Scan for the cell matching the given text and deliver its [X, Y] coordinate at center. 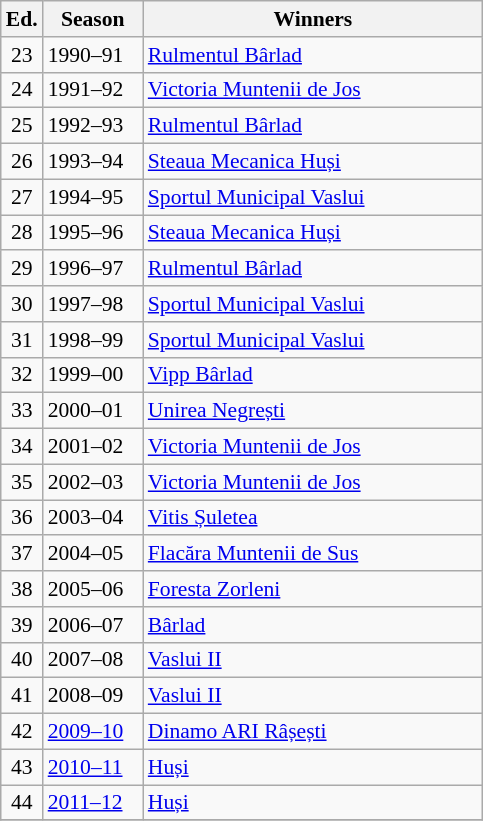
40 [22, 660]
1990–91 [93, 55]
1996–97 [93, 269]
24 [22, 90]
36 [22, 518]
1995–96 [93, 233]
41 [22, 696]
Season [93, 19]
42 [22, 732]
1993–94 [93, 162]
Ed. [22, 19]
2004–05 [93, 554]
1994–95 [93, 197]
2005–06 [93, 589]
39 [22, 625]
Dinamo ARI Râșești [313, 732]
2002–03 [93, 482]
2000–01 [93, 411]
33 [22, 411]
44 [22, 803]
Foresta Zorleni [313, 589]
32 [22, 375]
Unirea Negrești [313, 411]
2010–11 [93, 767]
2009–10 [93, 732]
38 [22, 589]
31 [22, 340]
34 [22, 447]
35 [22, 482]
43 [22, 767]
1998–99 [93, 340]
28 [22, 233]
2011–12 [93, 803]
2003–04 [93, 518]
Bârlad [313, 625]
Vitis Șuletea [313, 518]
26 [22, 162]
2007–08 [93, 660]
1999–00 [93, 375]
Vipp Bârlad [313, 375]
1992–93 [93, 126]
Flacăra Muntenii de Sus [313, 554]
29 [22, 269]
27 [22, 197]
23 [22, 55]
1991–92 [93, 90]
2001–02 [93, 447]
2008–09 [93, 696]
25 [22, 126]
37 [22, 554]
30 [22, 304]
2006–07 [93, 625]
Winners [313, 19]
1997–98 [93, 304]
